Provide the (X, Y) coordinate of the cell's center where the given text is located.  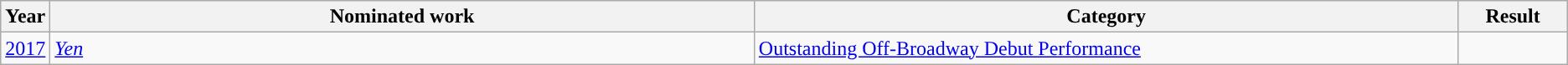
Result (1513, 17)
Category (1106, 17)
Nominated work (402, 17)
2017 (25, 48)
Year (25, 17)
Outstanding Off-Broadway Debut Performance (1106, 48)
Yen (402, 48)
